Determine the [x, y] coordinate at the center of the cell enclosing the given text.  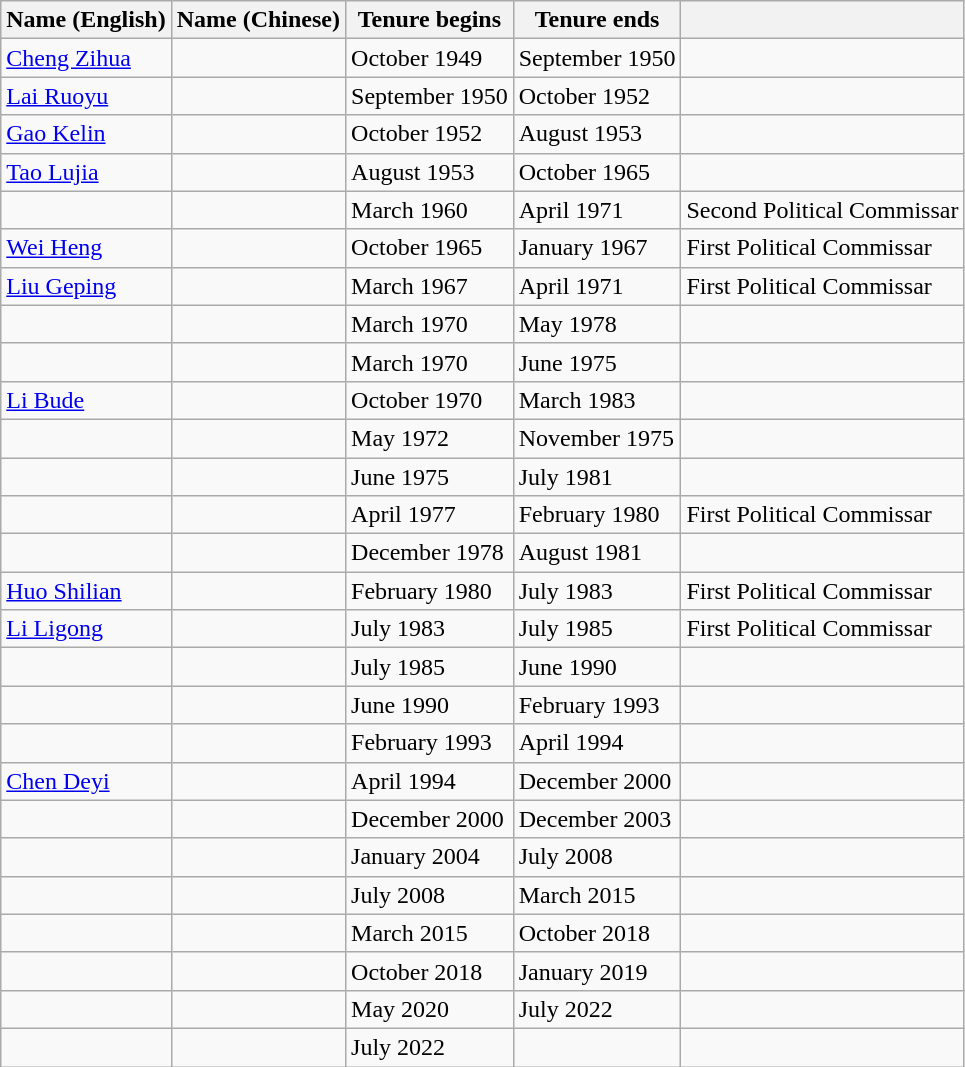
Tenure begins [430, 20]
Wei Heng [86, 248]
Liu Geping [86, 286]
Li Bude [86, 400]
Name (English) [86, 20]
March 1960 [430, 210]
May 1972 [430, 438]
Tao Lujia [86, 172]
March 1983 [597, 400]
July 1981 [597, 477]
December 1978 [430, 553]
Second Political Commissar [822, 210]
Huo Shilian [86, 591]
November 1975 [597, 438]
May 1978 [597, 324]
Name (Chinese) [258, 20]
Lai Ruoyu [86, 96]
April 1977 [430, 515]
Gao Kelin [86, 134]
Li Ligong [86, 629]
May 2020 [430, 1009]
Tenure ends [597, 20]
October 1949 [430, 58]
January 1967 [597, 248]
December 2003 [597, 819]
August 1981 [597, 553]
Cheng Zihua [86, 58]
January 2004 [430, 857]
January 2019 [597, 971]
October 1970 [430, 400]
Chen Deyi [86, 781]
March 1967 [430, 286]
